Capture the cell that displays the provided text and extract its (x, y) central coordinate. 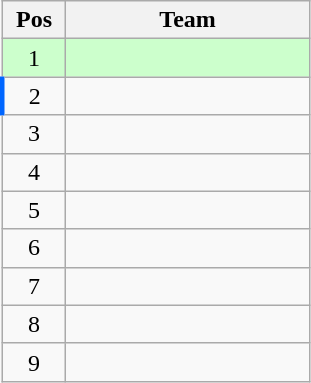
Team (188, 20)
Pos (34, 20)
5 (34, 210)
7 (34, 286)
2 (34, 96)
6 (34, 248)
3 (34, 134)
9 (34, 362)
4 (34, 172)
8 (34, 324)
1 (34, 58)
